Return (X, Y) of the center of cell containing provided text 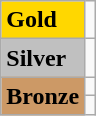
Bronze (43, 96)
Gold (43, 20)
Silver (43, 58)
